Return (x, y) of the center of cell containing provided text 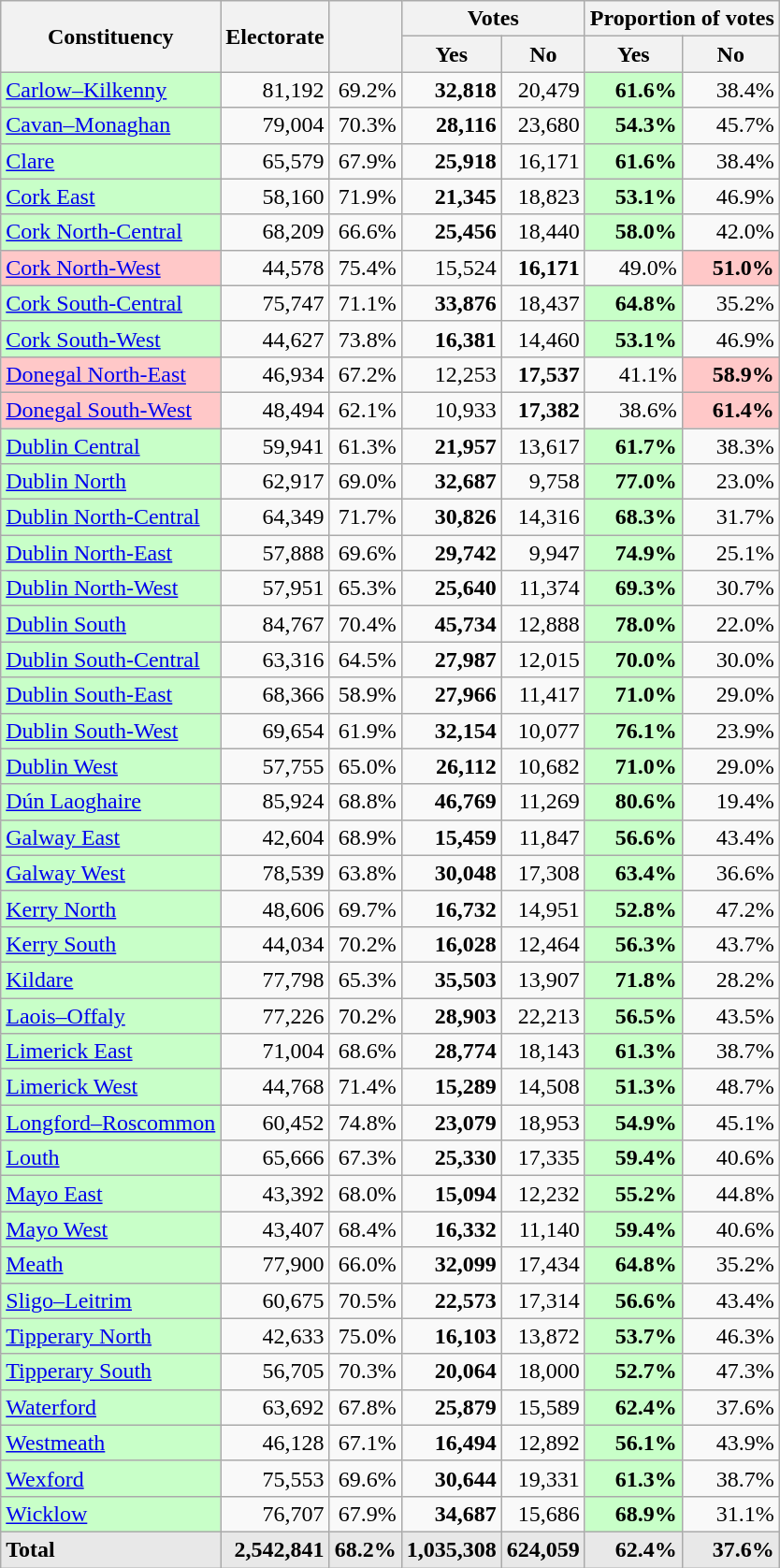
11,374 (542, 588)
42,633 (275, 1336)
25,456 (451, 232)
Laois–Offaly (110, 1015)
16,332 (451, 1229)
69.7% (365, 908)
14,316 (542, 517)
Proportion of votes (682, 19)
Limerick East (110, 1052)
Cork East (110, 196)
Cork North-Central (110, 232)
64,349 (275, 517)
27,987 (451, 660)
17,382 (542, 410)
Dublin South (110, 624)
63.4% (633, 873)
71.7% (365, 517)
Wicklow (110, 1514)
67.1% (365, 1443)
77,798 (275, 980)
42,604 (275, 837)
68.4% (365, 1229)
17,308 (542, 873)
Sligo–Leitrim (110, 1300)
25,918 (451, 161)
57,951 (275, 588)
71.1% (365, 303)
32,099 (451, 1265)
28.2% (730, 980)
79,004 (275, 125)
Donegal South-West (110, 410)
10,933 (451, 410)
18,437 (542, 303)
44,627 (275, 339)
81,192 (275, 90)
20,479 (542, 90)
61.4% (730, 410)
15,589 (542, 1407)
Votes (493, 19)
11,847 (542, 837)
61.7% (633, 446)
26,112 (451, 766)
23.9% (730, 731)
62,917 (275, 482)
48.7% (730, 1087)
69,654 (275, 731)
Dublin Central (110, 446)
68,209 (275, 232)
55.2% (633, 1194)
47.3% (730, 1372)
17,335 (542, 1158)
54.9% (633, 1123)
32,154 (451, 731)
Cork North-West (110, 268)
14,460 (542, 339)
56.3% (633, 944)
43,392 (275, 1194)
63,316 (275, 660)
46,769 (451, 802)
Dublin North (110, 482)
12,015 (542, 660)
74.9% (633, 553)
65,579 (275, 161)
17,314 (542, 1300)
9,758 (542, 482)
18,440 (542, 232)
Tipperary North (110, 1336)
21,345 (451, 196)
Mayo East (110, 1194)
68,366 (275, 695)
44,578 (275, 268)
Galway East (110, 837)
15,289 (451, 1087)
19,331 (542, 1478)
70.5% (365, 1300)
47.2% (730, 908)
12,892 (542, 1443)
Clare (110, 161)
52.7% (633, 1372)
14,508 (542, 1087)
60,675 (275, 1300)
9,947 (542, 553)
12,888 (542, 624)
28,774 (451, 1052)
12,464 (542, 944)
78,539 (275, 873)
25,879 (451, 1407)
43.9% (730, 1443)
73.8% (365, 339)
Kerry South (110, 944)
76.1% (633, 731)
32,818 (451, 90)
44,034 (275, 944)
46,128 (275, 1443)
Mayo West (110, 1229)
43.5% (730, 1015)
25,330 (451, 1158)
57,755 (275, 766)
15,459 (451, 837)
17,434 (542, 1265)
Donegal North-East (110, 374)
71.9% (365, 196)
Total (110, 1549)
13,872 (542, 1336)
76,707 (275, 1514)
66.0% (365, 1265)
49.0% (633, 268)
42.0% (730, 232)
67.2% (365, 374)
15,686 (542, 1514)
15,094 (451, 1194)
30,048 (451, 873)
Waterford (110, 1407)
Louth (110, 1158)
Dublin South-West (110, 731)
77,900 (275, 1265)
68.2% (365, 1549)
34,687 (451, 1514)
58,160 (275, 196)
16,381 (451, 339)
51.3% (633, 1087)
78.0% (633, 624)
Meath (110, 1265)
23,079 (451, 1123)
21,957 (451, 446)
36.6% (730, 873)
Westmeath (110, 1443)
48,606 (275, 908)
12,253 (451, 374)
65,666 (275, 1158)
31.1% (730, 1514)
32,687 (451, 482)
25.1% (730, 553)
65.0% (365, 766)
11,140 (542, 1229)
12,232 (542, 1194)
30,826 (451, 517)
13,907 (542, 980)
27,966 (451, 695)
77,226 (275, 1015)
23.0% (730, 482)
44.8% (730, 1194)
Longford–Roscommon (110, 1123)
61.9% (365, 731)
56.5% (633, 1015)
22.0% (730, 624)
69.3% (633, 588)
30.7% (730, 588)
71.8% (633, 980)
16,028 (451, 944)
Constituency (110, 36)
67.3% (365, 1158)
71,004 (275, 1052)
10,682 (542, 766)
69.2% (365, 90)
11,269 (542, 802)
54.3% (633, 125)
80.6% (633, 802)
43,407 (275, 1229)
10,077 (542, 731)
63.8% (365, 873)
28,116 (451, 125)
30,644 (451, 1478)
31.7% (730, 517)
Cork South-West (110, 339)
17,537 (542, 374)
60,452 (275, 1123)
16,494 (451, 1443)
Carlow–Kilkenny (110, 90)
68.0% (365, 1194)
18,143 (542, 1052)
48,494 (275, 410)
51.0% (730, 268)
Tipperary South (110, 1372)
59,941 (275, 446)
33,876 (451, 303)
69.0% (365, 482)
Dublin North-Central (110, 517)
Limerick West (110, 1087)
75.0% (365, 1336)
Dublin South-East (110, 695)
57,888 (275, 553)
18,823 (542, 196)
18,000 (542, 1372)
68.8% (365, 802)
Dublin West (110, 766)
Electorate (275, 36)
16,732 (451, 908)
2,542,841 (275, 1549)
35,503 (451, 980)
16,103 (451, 1336)
Dublin South-Central (110, 660)
56.1% (633, 1443)
62.1% (365, 410)
63,692 (275, 1407)
85,924 (275, 802)
25,640 (451, 588)
75,747 (275, 303)
Dublin North-West (110, 588)
53.7% (633, 1336)
58.0% (633, 232)
28,903 (451, 1015)
56,705 (275, 1372)
77.0% (633, 482)
67.8% (365, 1407)
70.0% (633, 660)
30.0% (730, 660)
44,768 (275, 1087)
46.3% (730, 1336)
Kerry North (110, 908)
Galway West (110, 873)
84,767 (275, 624)
23,680 (542, 125)
45.7% (730, 125)
29,742 (451, 553)
75,553 (275, 1478)
43.7% (730, 944)
22,573 (451, 1300)
45.1% (730, 1123)
70.4% (365, 624)
20,064 (451, 1372)
Kildare (110, 980)
66.6% (365, 232)
68.6% (365, 1052)
14,951 (542, 908)
1,035,308 (451, 1549)
18,953 (542, 1123)
Cavan–Monaghan (110, 125)
38.6% (633, 410)
64.5% (365, 660)
68.3% (633, 517)
Wexford (110, 1478)
624,059 (542, 1549)
15,524 (451, 268)
74.8% (365, 1123)
13,617 (542, 446)
11,417 (542, 695)
46,934 (275, 374)
71.4% (365, 1087)
45,734 (451, 624)
41.1% (633, 374)
22,213 (542, 1015)
19.4% (730, 802)
38.3% (730, 446)
52.8% (633, 908)
75.4% (365, 268)
Dublin North-East (110, 553)
Cork South-Central (110, 303)
Dún Laoghaire (110, 802)
